For the text-containing cell, return its midpoint in [x, y] coordinate format. 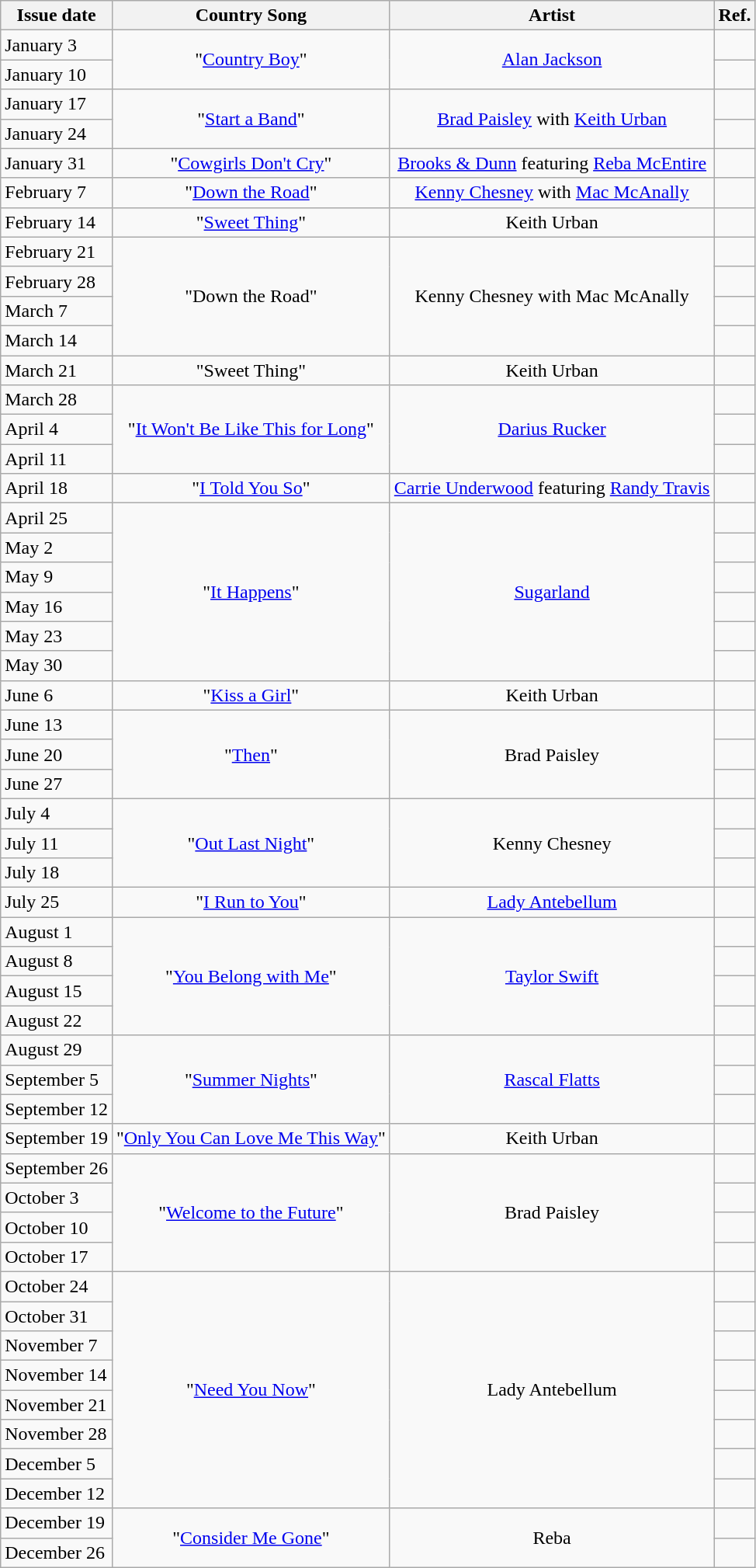
April 18 [57, 488]
Taylor Swift [552, 976]
November 7 [57, 1346]
Rascal Flatts [552, 1080]
January 3 [57, 45]
Brooks & Dunn featuring Reba McEntire [552, 163]
November 21 [57, 1405]
August 1 [57, 932]
May 23 [57, 636]
November 14 [57, 1375]
December 26 [57, 1552]
"Only You Can Love Me This Way" [251, 1139]
October 3 [57, 1198]
September 19 [57, 1139]
December 5 [57, 1464]
August 8 [57, 961]
June 13 [57, 725]
Ref. [734, 16]
January 10 [57, 75]
February 7 [57, 193]
"Start a Band" [251, 119]
March 14 [57, 340]
"I Run to You" [251, 902]
August 15 [57, 991]
January 24 [57, 134]
May 2 [57, 548]
"Country Boy" [251, 60]
"Consider Me Gone" [251, 1538]
"Summer Nights" [251, 1080]
October 31 [57, 1316]
March 7 [57, 311]
Artist [552, 16]
August 22 [57, 1020]
February 14 [57, 222]
August 29 [57, 1050]
March 28 [57, 400]
"Welcome to the Future" [251, 1212]
Darius Rucker [552, 429]
April 11 [57, 459]
May 30 [57, 666]
February 21 [57, 252]
October 24 [57, 1286]
Carrie Underwood featuring Randy Travis [552, 488]
December 12 [57, 1493]
July 11 [57, 843]
Issue date [57, 16]
January 17 [57, 104]
"Kiss a Girl" [251, 695]
June 27 [57, 784]
"Need You Now" [251, 1389]
Reba [552, 1538]
"Then" [251, 754]
October 17 [57, 1257]
"It Happens" [251, 592]
Alan Jackson [552, 60]
February 28 [57, 281]
"I Told You So" [251, 488]
September 5 [57, 1080]
June 20 [57, 754]
July 25 [57, 902]
January 31 [57, 163]
July 4 [57, 813]
September 12 [57, 1109]
Country Song [251, 16]
October 10 [57, 1227]
Brad Paisley with Keith Urban [552, 119]
May 16 [57, 607]
March 21 [57, 370]
"It Won't Be Like This for Long" [251, 429]
December 19 [57, 1523]
June 6 [57, 695]
May 9 [57, 577]
"Out Last Night" [251, 843]
September 26 [57, 1168]
April 25 [57, 518]
November 28 [57, 1434]
July 18 [57, 873]
April 4 [57, 429]
"Cowgirls Don't Cry" [251, 163]
Sugarland [552, 592]
Kenny Chesney [552, 843]
"You Belong with Me" [251, 976]
